From the cell containing the given text, extract its center point as (X, Y) coordinate. 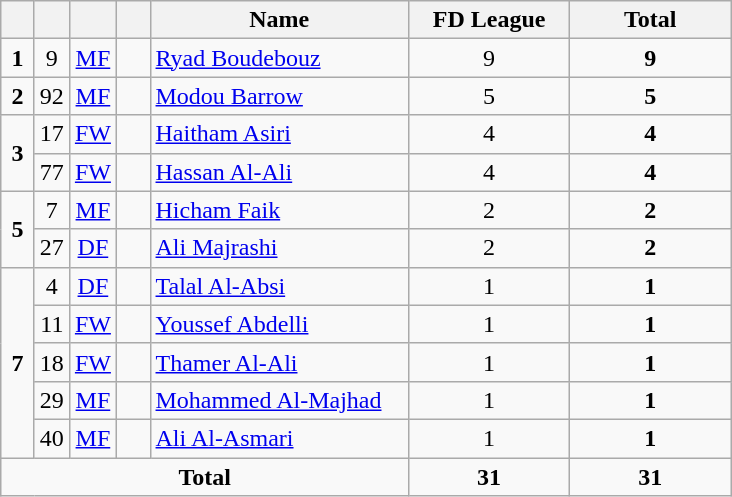
11 (52, 324)
Modou Barrow (280, 96)
Ali Al-Asmari (280, 438)
Ali Majrashi (280, 248)
Ryad Boudebouz (280, 58)
Haitham Asiri (280, 134)
92 (52, 96)
77 (52, 172)
40 (52, 438)
3 (18, 153)
Youssef Abdelli (280, 324)
Talal Al-Absi (280, 286)
Name (280, 20)
FD League (490, 20)
Hicham Faik (280, 210)
Thamer Al-Ali (280, 362)
Mohammed Al-Majhad (280, 400)
Hassan Al-Ali (280, 172)
17 (52, 134)
27 (52, 248)
18 (52, 362)
29 (52, 400)
